Identify which cell holds the provided text, then report its (x, y) central coordinate. 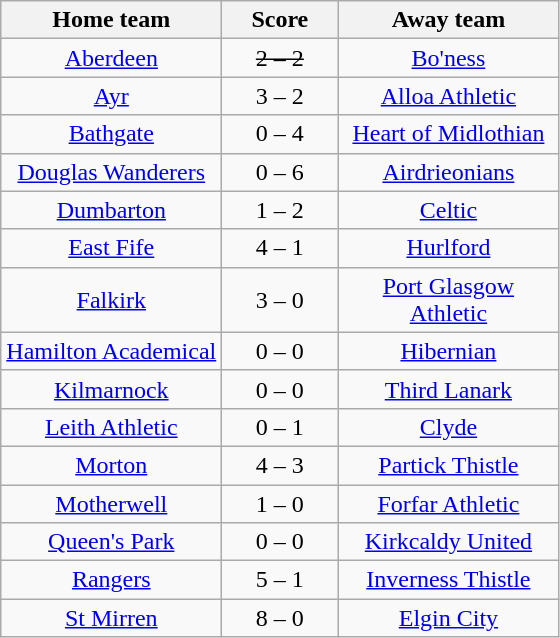
Home team (112, 20)
Hurlford (448, 248)
Clyde (448, 427)
Alloa Athletic (448, 96)
Douglas Wanderers (112, 172)
Score (280, 20)
1 – 0 (280, 503)
Celtic (448, 210)
Kirkcaldy United (448, 542)
1 – 2 (280, 210)
Aberdeen (112, 58)
8 – 0 (280, 618)
Hamilton Academical (112, 351)
3 – 0 (280, 300)
Dumbarton (112, 210)
Bo'ness (448, 58)
Partick Thistle (448, 465)
Forfar Athletic (448, 503)
Third Lanark (448, 389)
4 – 3 (280, 465)
Heart of Midlothian (448, 134)
Queen's Park (112, 542)
2 – 2 (280, 58)
Elgin City (448, 618)
Airdrieonians (448, 172)
Motherwell (112, 503)
5 – 1 (280, 580)
0 – 1 (280, 427)
Falkirk (112, 300)
St Mirren (112, 618)
0 – 6 (280, 172)
Morton (112, 465)
Ayr (112, 96)
Bathgate (112, 134)
Hibernian (448, 351)
East Fife (112, 248)
Kilmarnock (112, 389)
Leith Athletic (112, 427)
3 – 2 (280, 96)
Rangers (112, 580)
Inverness Thistle (448, 580)
0 – 4 (280, 134)
4 – 1 (280, 248)
Port Glasgow Athletic (448, 300)
Away team (448, 20)
